Detect which cell encompasses the target text, then output its [x, y] center coordinate. 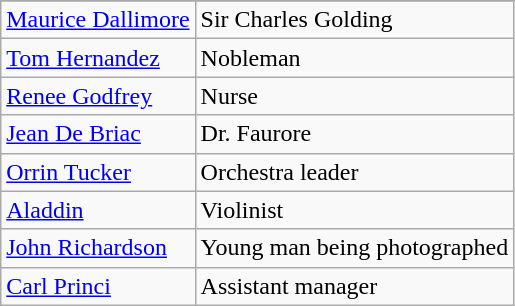
John Richardson [98, 248]
Maurice Dallimore [98, 20]
Young man being photographed [354, 248]
Tom Hernandez [98, 58]
Assistant manager [354, 286]
Aladdin [98, 210]
Carl Princi [98, 286]
Nobleman [354, 58]
Renee Godfrey [98, 96]
Dr. Faurore [354, 134]
Orrin Tucker [98, 172]
Orchestra leader [354, 172]
Violinist [354, 210]
Sir Charles Golding [354, 20]
Jean De Briac [98, 134]
Nurse [354, 96]
